Find where the given text appears and provide that cell's center as (X, Y) coordinate. 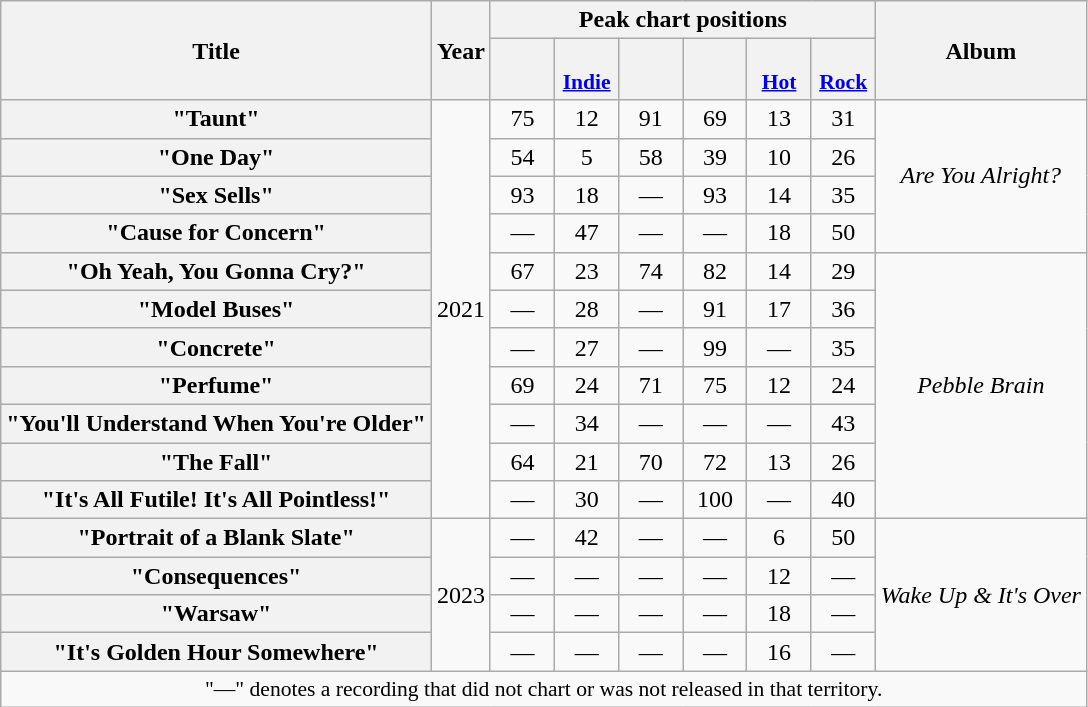
30 (587, 500)
"You'll Understand When You're Older" (216, 423)
Indie (587, 70)
"Model Buses" (216, 309)
2021 (460, 310)
17 (779, 309)
"One Day" (216, 157)
Rock (843, 70)
"Portrait of a Blank Slate" (216, 538)
Year (460, 50)
100 (715, 500)
31 (843, 119)
Peak chart positions (682, 20)
Are You Alright? (980, 176)
Title (216, 50)
70 (651, 461)
58 (651, 157)
"It's Golden Hour Somewhere" (216, 652)
39 (715, 157)
"It's All Futile! It's All Pointless!" (216, 500)
"—" denotes a recording that did not chart or was not released in that territory. (544, 689)
42 (587, 538)
"Consequences" (216, 576)
67 (522, 271)
"Warsaw" (216, 614)
"Sex Sells" (216, 195)
99 (715, 347)
74 (651, 271)
64 (522, 461)
6 (779, 538)
Album (980, 50)
21 (587, 461)
5 (587, 157)
Hot (779, 70)
"Perfume" (216, 385)
36 (843, 309)
"Taunt" (216, 119)
28 (587, 309)
2023 (460, 595)
"Cause for Concern" (216, 233)
Wake Up & It's Over (980, 595)
Pebble Brain (980, 385)
54 (522, 157)
"The Fall" (216, 461)
23 (587, 271)
29 (843, 271)
82 (715, 271)
16 (779, 652)
"Concrete" (216, 347)
"Oh Yeah, You Gonna Cry?" (216, 271)
27 (587, 347)
71 (651, 385)
47 (587, 233)
72 (715, 461)
43 (843, 423)
40 (843, 500)
34 (587, 423)
10 (779, 157)
